Search for the cell housing the specified text and yield its (X, Y) center coordinate. 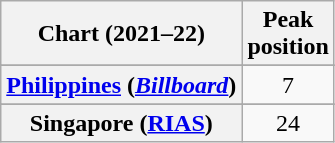
Chart (2021–22) (122, 34)
Singapore (RIAS) (122, 123)
24 (288, 123)
7 (288, 85)
Philippines (Billboard) (122, 85)
Peakposition (288, 34)
